Output the [X, Y] coordinate of the center of the cell containing the given text.  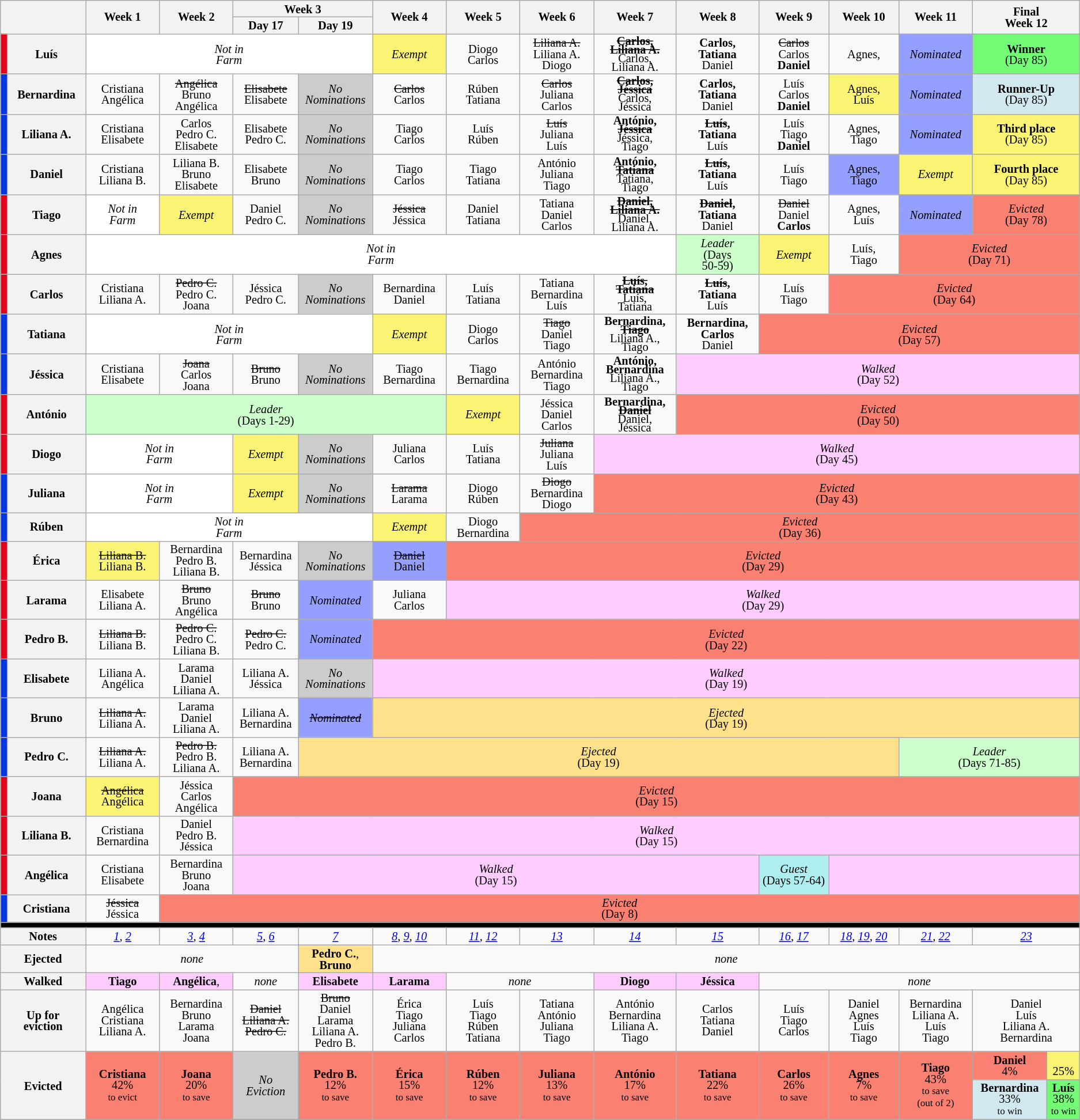
Cristiana [47, 908]
DanielLiliana A.Pedro C. [266, 1020]
Up foreviction [43, 1020]
DanielPedro B.Jéssica [196, 835]
Joana20%to save [196, 1085]
Bernardina,TiagoLiliana A.,Tiago [635, 334]
Liliana A. [47, 134]
Evicted(Day 29) [763, 561]
Luís [47, 54]
AngélicaAngélica [123, 796]
Day 19 [335, 25]
13 [557, 936]
15 [718, 936]
DiogoBernardinaDiogo [557, 493]
Pedro B. [47, 639]
Evicted(Day 15) [657, 796]
8, 9, 10 [410, 936]
LuísRúben [483, 134]
BernardinaLiliana A.LuísTiago [935, 1020]
António17%to save [635, 1085]
Bernardina,DanielDaniel,Jéssica [635, 414]
BernardinaDaniel [410, 294]
JoanaCarlosJoana [196, 374]
ElisabeteElisabete [266, 94]
Luís,Tiago [864, 254]
Evicted(Day 8) [620, 908]
Agnes [47, 254]
JéssicaCarlosAngélica [196, 796]
ElisabetePedro C. [266, 134]
Leader(Days 1-29) [266, 414]
António [47, 414]
António,BernardinaLiliana A.,Tiago [635, 374]
Érica [47, 561]
ElisabeteLiliana A. [123, 600]
3, 4 [196, 936]
TatianaAntónioJulianaTiago [557, 1020]
Runner-Up(Day 85) [1026, 94]
Liliana A.Angélica [123, 678]
Carlos,JéssicaCarlos,Jéssica [635, 94]
Carlos26%to save [794, 1085]
21, 22 [935, 936]
Angélica [47, 875]
JulianaJulianaLuís [557, 454]
Bernardina33%to win [1009, 1099]
Luís38%to win [1063, 1099]
LuísCarlosDaniel [794, 94]
Tatiana22%to save [718, 1085]
TatianaDanielCarlos [557, 214]
11, 12 [483, 936]
Walked [43, 981]
Pedro B.Pedro B.Liliana A. [196, 756]
Guest(Days 57-64) [794, 875]
Winner(Day 85) [1026, 54]
Pedro C.,Bruno [335, 959]
DanielDanielCarlos [794, 214]
Walked(Day 29) [763, 600]
Notes [43, 936]
DanielTatiana [483, 214]
AntónioJulianaTiago [557, 175]
BernardinaJéssica [266, 561]
Liliana B. [47, 835]
BernardinaBrunoJoana [196, 875]
LuísTiagoCarlos [794, 1020]
Rúben [47, 527]
25% [1063, 1066]
Evicted(Day 43) [837, 493]
Week 4 [410, 17]
Week 7 [635, 17]
LuísJulianaLuís [557, 134]
Pedro C.Pedro C. [266, 639]
Day 17 [266, 25]
Juliana13%to save [557, 1085]
Pedro C.Pedro C.Joana [196, 294]
23 [1026, 936]
ElisabeteBruno [266, 175]
Fourth place(Day 85) [1026, 175]
ÉricaTiagoJulianaCarlos [410, 1020]
DanielAgnesLuísTiago [864, 1020]
Agnes, [864, 54]
TiagoDanielTiago [557, 334]
BernardinaBrunoLaramaJoana [196, 1020]
DanielDaniel [410, 561]
TiagoTatiana [483, 175]
Daniel [47, 175]
AntónioBernardinaTiago [557, 374]
DanielPedro C. [266, 214]
Cristiana42%to evict [123, 1085]
BrunoBrunoAngélica [196, 600]
António,TatianaTatiana,Tiago [635, 175]
1, 2 [123, 936]
Rúben12%to save [483, 1085]
LuísTiagoRúbenTatiana [483, 1020]
Week 10 [864, 17]
Bruno [47, 717]
Pedro C.Pedro C.Liliana B. [196, 639]
Leader(Days50-59) [718, 254]
Pedro C. [47, 756]
Daniel,Liliana A.Daniel,Liliana A. [635, 214]
Walked(Day 52) [878, 374]
Week 3 [303, 8]
AntónioBernardinaLiliana A.Tiago [635, 1020]
Week 8 [718, 17]
LaramaLarama [410, 493]
FinalWeek 12 [1026, 17]
Liliana A.Jéssica [266, 678]
18, 19, 20 [864, 936]
Evicted(Day 22) [726, 639]
Pedro B.12%to save [335, 1085]
Evicted(Day 78) [1026, 214]
CristianaLiliana B. [123, 175]
RúbenTatiana [483, 94]
Daniel,TatianaDaniel [718, 214]
DiogoBernardina [483, 527]
CarlosTatianaDaniel [718, 1020]
Week 1 [123, 17]
Evicted(Day 50) [878, 414]
AngélicaCristianaLiliana A. [123, 1020]
Luís,TatianaLuís,Tatiana [635, 294]
Walked(Day 19) [726, 678]
LuísTiagoDaniel [794, 134]
Bernardina [47, 94]
Angélica, [196, 981]
NoEviction [266, 1085]
Evicted(Day 64) [954, 294]
Daniel4% [1009, 1066]
Agnes7%to save [864, 1085]
Érica15%to save [410, 1085]
CristianaLiliana A. [123, 294]
DanielLuísLiliana A.Bernardina [1026, 1020]
Week 9 [794, 17]
Week 11 [935, 17]
CarlosJulianaCarlos [557, 94]
CarlosCarlos [410, 94]
CarlosCarlosDaniel [794, 54]
5, 6 [266, 936]
Juliana [47, 493]
BrunoDanielLaramaLiliana A.Pedro B. [335, 1020]
TatianaBernardinaLuís [557, 294]
16, 17 [794, 936]
JéssicaDanielCarlos [557, 414]
Ejected [43, 959]
7 [335, 936]
Evicted(Day 36) [800, 527]
JéssicaPedro C. [266, 294]
Tatiana [47, 334]
Joana [47, 796]
António,JéssicaJéssica,Tiago [635, 134]
Week 6 [557, 17]
Carlos [47, 294]
Bernardina,CarlosDaniel [718, 334]
Tiago43%to save(out of 2) [935, 1085]
CristianaAngélica [123, 94]
Carlos,Liliana A.Carlos,Liliana A. [635, 54]
AngélicaBrunoAngélica [196, 94]
Leader(Days 71-85) [990, 756]
CristianaBernardina [123, 835]
Evicted [43, 1085]
Evicted(Day 71) [990, 254]
BernardinaPedro B.Liliana B. [196, 561]
CarlosPedro C.Elisabete [196, 134]
Liliana B.BrunoElisabete [196, 175]
Liliana A.Liliana A.Diogo [557, 54]
Evicted(Day 57) [919, 334]
Week 2 [196, 17]
Week 5 [483, 17]
Third place(Day 85) [1026, 134]
DiogoRúben [483, 493]
Walked(Day 45) [837, 454]
14 [635, 936]
